Scan for the cell matching the given text and deliver its [X, Y] coordinate at center. 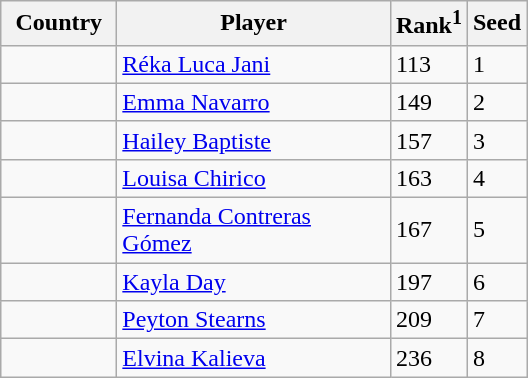
236 [428, 358]
Elvina Kalieva [254, 358]
Louisa Chirico [254, 178]
113 [428, 64]
Fernanda Contreras Gómez [254, 230]
6 [496, 282]
4 [496, 178]
163 [428, 178]
Réka Luca Jani [254, 64]
Seed [496, 24]
197 [428, 282]
149 [428, 102]
Country [59, 24]
1 [496, 64]
157 [428, 140]
2 [496, 102]
Hailey Baptiste [254, 140]
209 [428, 320]
5 [496, 230]
Rank1 [428, 24]
3 [496, 140]
8 [496, 358]
Kayla Day [254, 282]
Peyton Stearns [254, 320]
Emma Navarro [254, 102]
7 [496, 320]
Player [254, 24]
167 [428, 230]
